Provide the [x, y] coordinate of the cell's center where the given text is located.  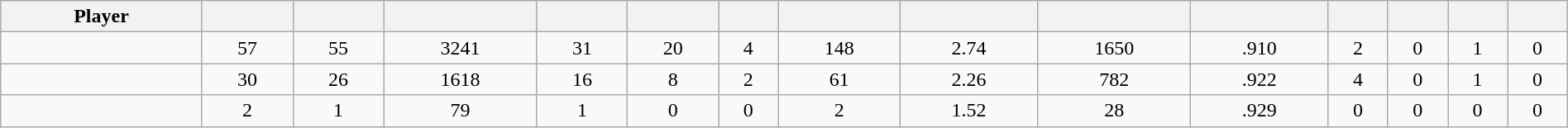
1650 [1115, 48]
79 [460, 111]
3241 [460, 48]
28 [1115, 111]
2.26 [968, 79]
57 [247, 48]
61 [839, 79]
.910 [1260, 48]
1.52 [968, 111]
31 [582, 48]
16 [582, 79]
148 [839, 48]
30 [247, 79]
1618 [460, 79]
.929 [1260, 111]
.922 [1260, 79]
Player [101, 17]
20 [673, 48]
8 [673, 79]
2.74 [968, 48]
26 [338, 79]
782 [1115, 79]
55 [338, 48]
